For the text-containing cell, return its midpoint in [x, y] coordinate format. 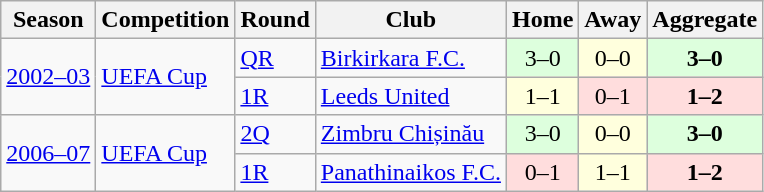
2002–03 [48, 77]
2Q [275, 134]
Club [410, 20]
Home [542, 20]
Zimbru Chișinău [410, 134]
Season [48, 20]
Away [613, 20]
Competition [166, 20]
Leeds United [410, 96]
2006–07 [48, 153]
Panathinaikos F.C. [410, 172]
Round [275, 20]
Aggregate [705, 20]
Birkirkara F.C. [410, 58]
QR [275, 58]
